Determine the (x, y) coordinate at the center of the cell enclosing the given text.  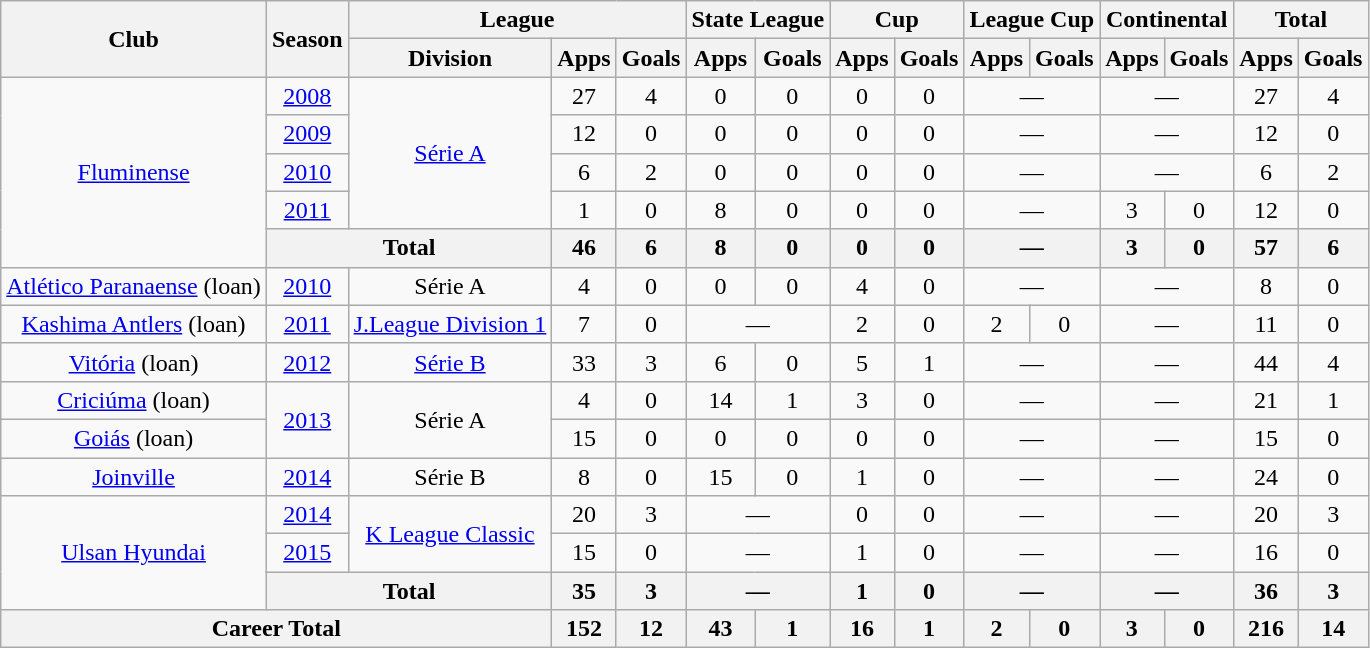
36 (1266, 591)
K League Classic (450, 534)
State League (758, 20)
33 (584, 362)
2009 (307, 134)
11 (1266, 324)
Season (307, 39)
Division (450, 58)
2008 (307, 96)
46 (584, 248)
Continental (1167, 20)
152 (584, 629)
Criciúma (loan) (134, 400)
57 (1266, 248)
League Cup (1032, 20)
J.League Division 1 (450, 324)
2013 (307, 419)
Fluminense (134, 172)
Atlético Paranaense (loan) (134, 286)
44 (1266, 362)
Goiás (loan) (134, 438)
Club (134, 39)
Vitória (loan) (134, 362)
21 (1266, 400)
216 (1266, 629)
Career Total (276, 629)
43 (720, 629)
7 (584, 324)
League (517, 20)
Ulsan Hyundai (134, 553)
Kashima Antlers (loan) (134, 324)
Joinville (134, 477)
24 (1266, 477)
2012 (307, 362)
2015 (307, 553)
35 (584, 591)
Cup (897, 20)
5 (862, 362)
